Return (x, y) of the center of cell containing provided text 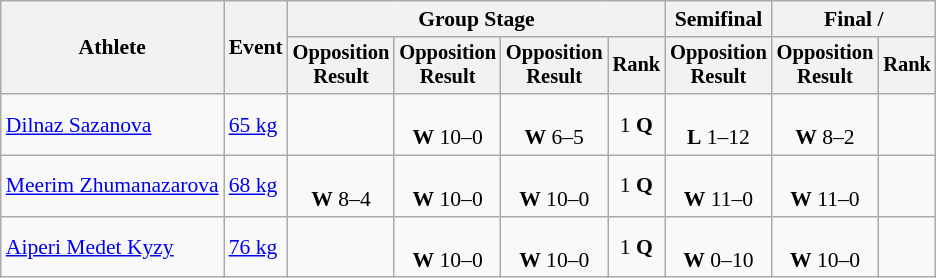
Event (256, 48)
65 kg (256, 124)
Meerim Zhumanazarova (112, 186)
W 6–5 (554, 124)
Aiperi Medet Kyzy (112, 248)
W 8–4 (342, 186)
Dilnaz Sazanova (112, 124)
76 kg (256, 248)
Semifinal (718, 19)
Group Stage (476, 19)
Final / (854, 19)
W 0–10 (718, 248)
Athlete (112, 48)
W 8–2 (826, 124)
L 1–12 (718, 124)
68 kg (256, 186)
